From the cell containing the given text, extract its center point as [X, Y] coordinate. 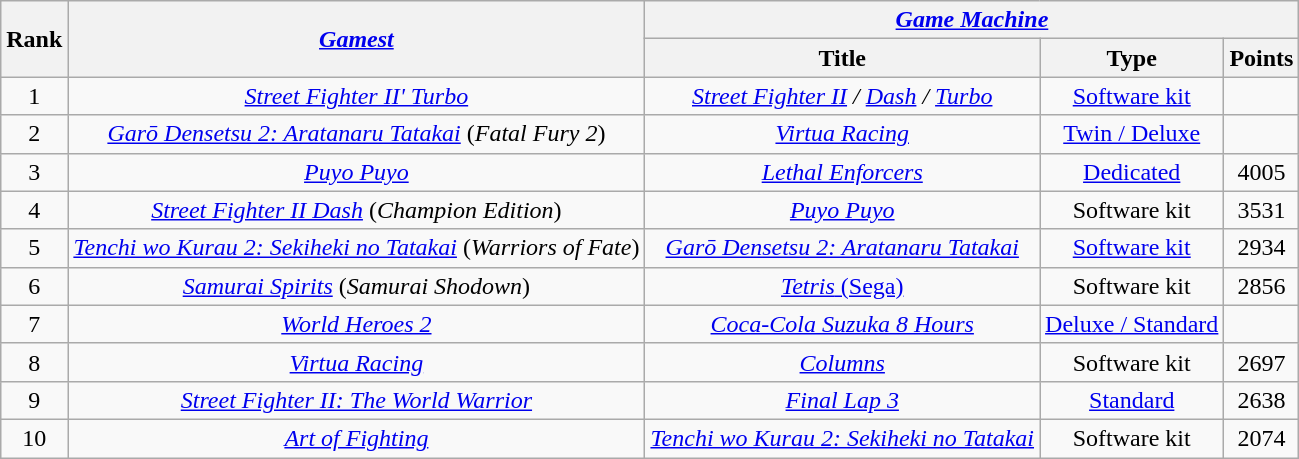
Deluxe / Standard [1132, 324]
10 [34, 438]
Tenchi wo Kurau 2: Sekiheki no Tatakai [842, 438]
Art of Fighting [356, 438]
4005 [1262, 172]
Game Machine [972, 20]
2638 [1262, 400]
Rank [34, 39]
Tenchi wo Kurau 2: Sekiheki no Tatakai (Warriors of Fate) [356, 248]
Garō Densetsu 2: Aratanaru Tatakai [842, 248]
7 [34, 324]
Gamest [356, 39]
Columns [842, 362]
Lethal Enforcers [842, 172]
2697 [1262, 362]
2856 [1262, 286]
Type [1132, 58]
3531 [1262, 210]
Final Lap 3 [842, 400]
Street Fighter II Dash (Champion Edition) [356, 210]
8 [34, 362]
5 [34, 248]
Street Fighter II: The World Warrior [356, 400]
1 [34, 96]
2 [34, 134]
Twin / Deluxe [1132, 134]
World Heroes 2 [356, 324]
Samurai Spirits (Samurai Shodown) [356, 286]
2074 [1262, 438]
Street Fighter II' Turbo [356, 96]
Garō Densetsu 2: Aratanaru Tatakai (Fatal Fury 2) [356, 134]
9 [34, 400]
6 [34, 286]
Street Fighter II / Dash / Turbo [842, 96]
Title [842, 58]
2934 [1262, 248]
4 [34, 210]
Dedicated [1132, 172]
Coca-Cola Suzuka 8 Hours [842, 324]
3 [34, 172]
Points [1262, 58]
Tetris (Sega) [842, 286]
Standard [1132, 400]
